Return the [x, y] coordinate for the center point of the cell that contains the specified text.  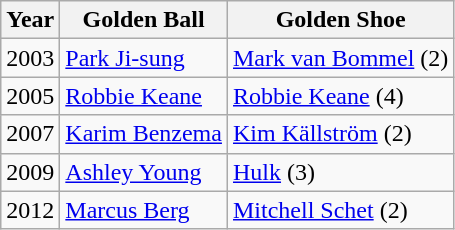
Hulk (3) [340, 172]
Mitchell Schet (2) [340, 210]
2012 [30, 210]
Karim Benzema [144, 134]
2005 [30, 96]
Park Ji-sung [144, 58]
Year [30, 20]
2007 [30, 134]
Mark van Bommel (2) [340, 58]
Kim Källström (2) [340, 134]
Robbie Keane [144, 96]
Robbie Keane (4) [340, 96]
2003 [30, 58]
Ashley Young [144, 172]
Golden Shoe [340, 20]
Golden Ball [144, 20]
2009 [30, 172]
Marcus Berg [144, 210]
